Return the [X, Y] coordinate for the center point of the cell that contains the specified text.  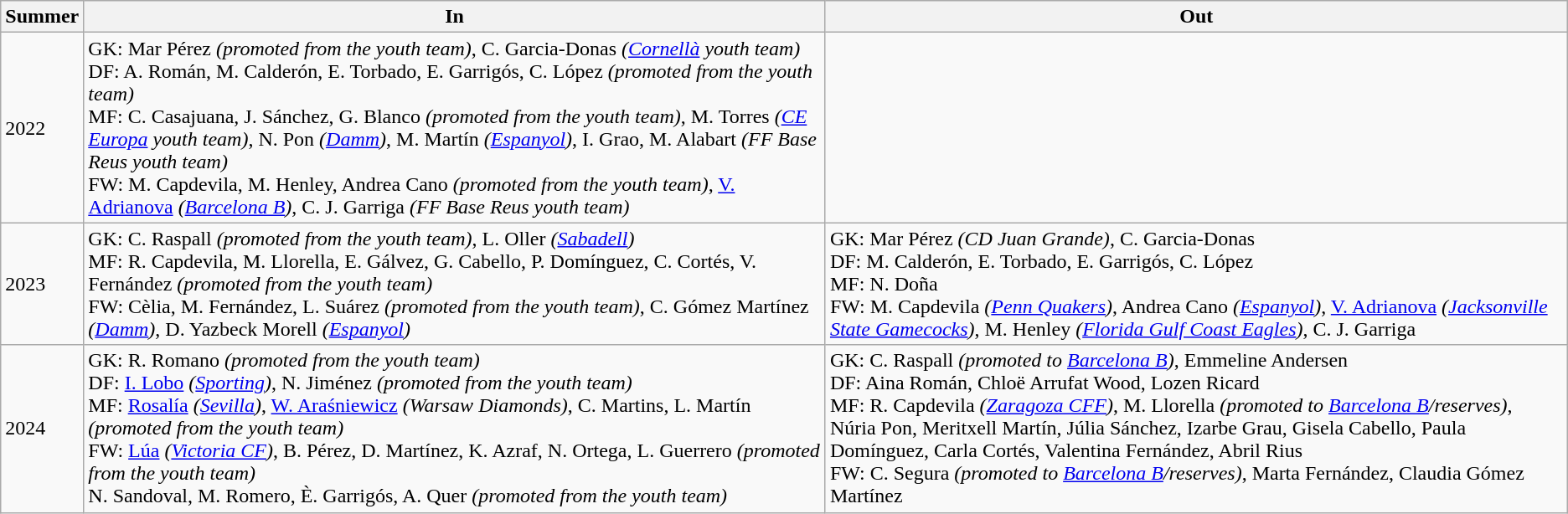
2022 [42, 127]
Out [1196, 17]
In [455, 17]
2024 [42, 429]
Summer [42, 17]
2023 [42, 284]
